Return the (x, y) coordinate for the center point of the cell that contains the specified text.  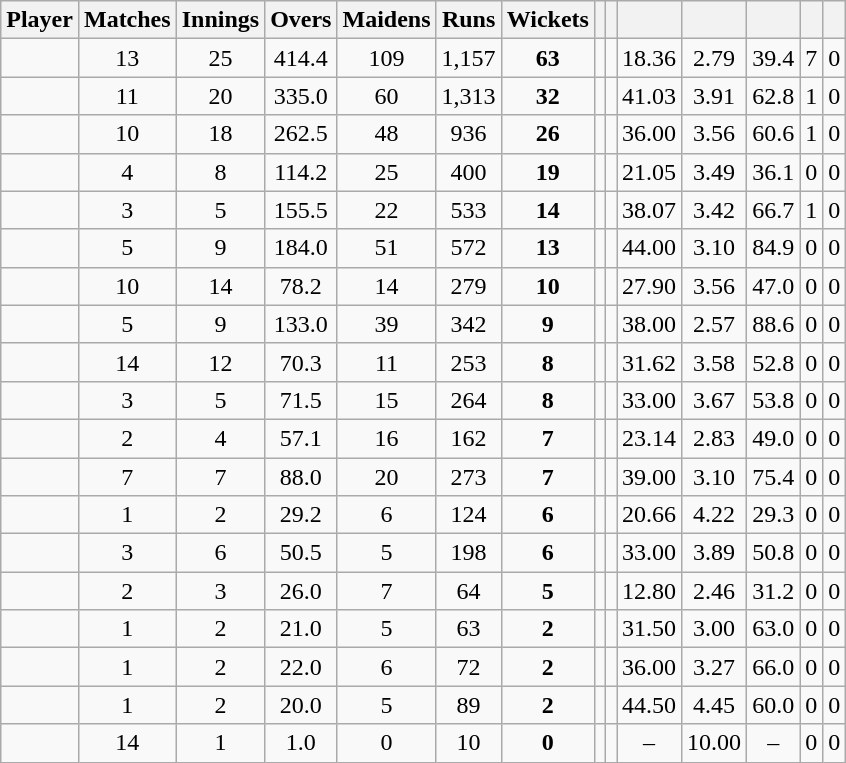
66.0 (774, 667)
23.14 (650, 438)
60.6 (774, 134)
Matches (127, 20)
31.2 (774, 591)
63.0 (774, 629)
264 (468, 400)
Innings (220, 20)
36.1 (774, 172)
44.50 (650, 705)
20.0 (301, 705)
2.79 (714, 58)
198 (468, 553)
273 (468, 477)
572 (468, 248)
19 (548, 172)
414.4 (301, 58)
3.89 (714, 553)
10.00 (714, 743)
39.00 (650, 477)
18.36 (650, 58)
26.0 (301, 591)
3.58 (714, 362)
2.46 (714, 591)
16 (386, 438)
3.91 (714, 96)
64 (468, 591)
21.05 (650, 172)
29.2 (301, 515)
22 (386, 210)
400 (468, 172)
89 (468, 705)
29.3 (774, 515)
1,313 (468, 96)
60 (386, 96)
21.0 (301, 629)
15 (386, 400)
2.57 (714, 324)
26 (548, 134)
4.22 (714, 515)
12 (220, 362)
50.8 (774, 553)
342 (468, 324)
3.67 (714, 400)
60.0 (774, 705)
3.49 (714, 172)
253 (468, 362)
Player (40, 20)
335.0 (301, 96)
2.83 (714, 438)
47.0 (774, 286)
70.3 (301, 362)
Maidens (386, 20)
48 (386, 134)
114.2 (301, 172)
31.50 (650, 629)
50.5 (301, 553)
72 (468, 667)
4.45 (714, 705)
53.8 (774, 400)
57.1 (301, 438)
279 (468, 286)
109 (386, 58)
62.8 (774, 96)
Runs (468, 20)
78.2 (301, 286)
22.0 (301, 667)
27.90 (650, 286)
39.4 (774, 58)
Overs (301, 20)
20.66 (650, 515)
1,157 (468, 58)
533 (468, 210)
75.4 (774, 477)
124 (468, 515)
88.0 (301, 477)
39 (386, 324)
133.0 (301, 324)
936 (468, 134)
71.5 (301, 400)
1.0 (301, 743)
51 (386, 248)
162 (468, 438)
Wickets (548, 20)
41.03 (650, 96)
31.62 (650, 362)
3.00 (714, 629)
38.00 (650, 324)
32 (548, 96)
38.07 (650, 210)
3.42 (714, 210)
84.9 (774, 248)
52.8 (774, 362)
3.27 (714, 667)
88.6 (774, 324)
184.0 (301, 248)
66.7 (774, 210)
262.5 (301, 134)
49.0 (774, 438)
155.5 (301, 210)
44.00 (650, 248)
18 (220, 134)
12.80 (650, 591)
